Scan for the cell matching the given text and deliver its (X, Y) coordinate at center. 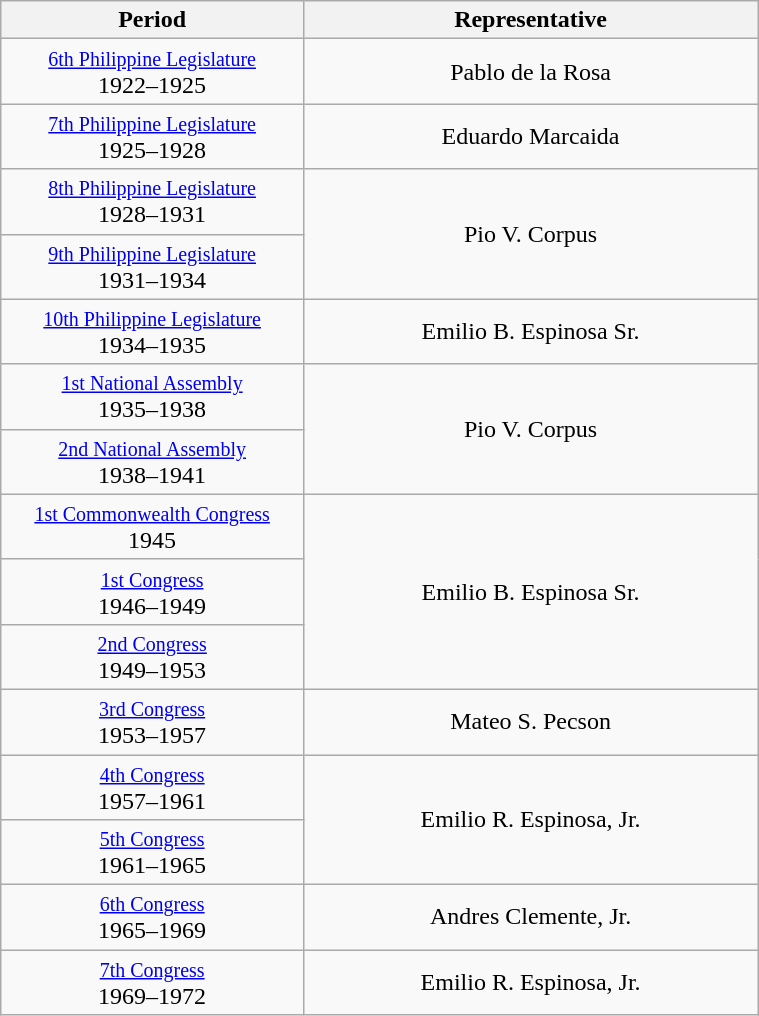
10th Philippine Legislature1934–1935 (152, 332)
7th Congress1969–1972 (152, 982)
5th Congress1961–1965 (152, 852)
1st National Assembly1935–1938 (152, 396)
6th Philippine Legislature1922–1925 (152, 72)
2nd Congress1949–1953 (152, 656)
Pablo de la Rosa (530, 72)
3rd Congress1953–1957 (152, 722)
Representative (530, 20)
Period (152, 20)
8th Philippine Legislature1928–1931 (152, 202)
Mateo S. Pecson (530, 722)
1st Commonwealth Congress1945 (152, 526)
6th Congress1965–1969 (152, 918)
4th Congress1957–1961 (152, 786)
1st Congress1946–1949 (152, 592)
7th Philippine Legislature1925–1928 (152, 136)
9th Philippine Legislature1931–1934 (152, 266)
Eduardo Marcaida (530, 136)
Andres Clemente, Jr. (530, 918)
2nd National Assembly1938–1941 (152, 462)
